Search for the cell housing the specified text and yield its (x, y) center coordinate. 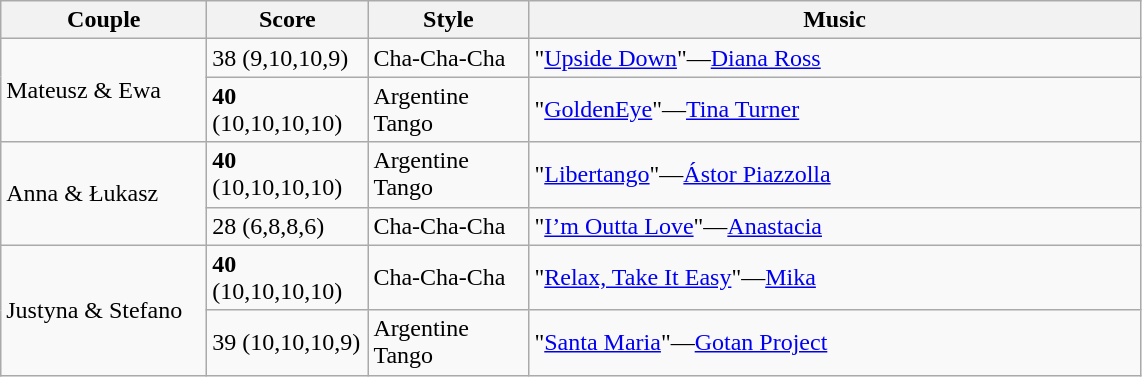
Style (448, 20)
"Santa Maria"—Gotan Project (834, 342)
Justyna & Stefano (104, 310)
Music (834, 20)
"Upside Down"—Diana Ross (834, 58)
Score (288, 20)
Anna & Łukasz (104, 194)
"Libertango"—Ástor Piazzolla (834, 174)
"GoldenEye"—Tina Turner (834, 110)
"Relax, Take It Easy"—Mika (834, 278)
39 (10,10,10,9) (288, 342)
"I’m Outta Love"—Anastacia (834, 226)
Mateusz & Ewa (104, 90)
38 (9,10,10,9) (288, 58)
Couple (104, 20)
28 (6,8,8,6) (288, 226)
